For the text-containing cell, return its midpoint in [X, Y] coordinate format. 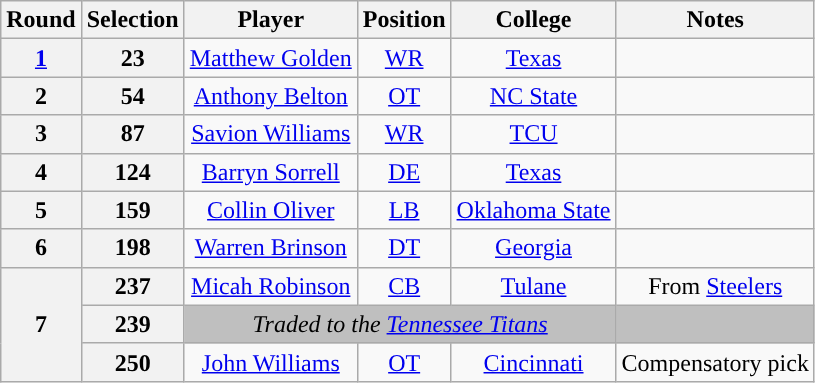
DT [404, 248]
6 [41, 248]
Barryn Sorrell [270, 172]
2 [41, 96]
Savion Williams [270, 134]
Anthony Belton [270, 96]
87 [132, 134]
5 [41, 210]
Selection [132, 20]
Position [404, 20]
DE [404, 172]
237 [132, 286]
Traded to the Tennessee Titans [400, 324]
4 [41, 172]
NC State [534, 96]
Compensatory pick [715, 362]
198 [132, 248]
159 [132, 210]
Warren Brinson [270, 248]
124 [132, 172]
Notes [715, 20]
Matthew Golden [270, 58]
Collin Oliver [270, 210]
3 [41, 134]
54 [132, 96]
Round [41, 20]
Oklahoma State [534, 210]
Micah Robinson [270, 286]
7 [41, 324]
TCU [534, 134]
23 [132, 58]
College [534, 20]
From Steelers [715, 286]
Georgia [534, 248]
LB [404, 210]
Player [270, 20]
Cincinnati [534, 362]
John Williams [270, 362]
250 [132, 362]
1 [41, 58]
CB [404, 286]
Tulane [534, 286]
239 [132, 324]
